Detect which cell encompasses the target text, then output its (x, y) center coordinate. 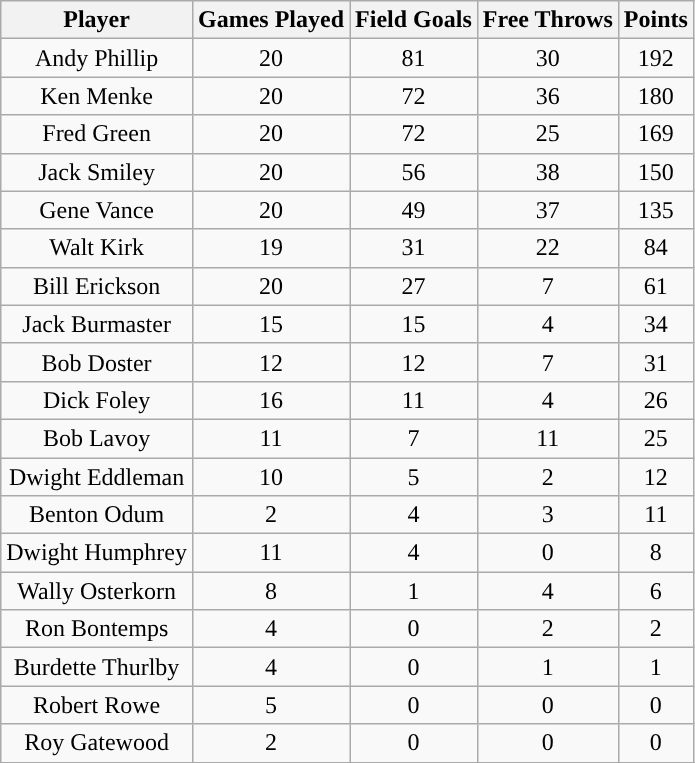
150 (656, 172)
19 (270, 248)
Bob Doster (97, 362)
Burdette Thurlby (97, 667)
22 (548, 248)
Player (97, 20)
81 (414, 58)
Dick Foley (97, 400)
Ken Menke (97, 96)
Jack Smiley (97, 172)
84 (656, 248)
3 (548, 515)
Roy Gatewood (97, 743)
10 (270, 477)
30 (548, 58)
180 (656, 96)
Gene Vance (97, 210)
Robert Rowe (97, 705)
6 (656, 591)
38 (548, 172)
Games Played (270, 20)
Andy Phillip (97, 58)
Bill Erickson (97, 286)
Dwight Humphrey (97, 553)
Field Goals (414, 20)
Wally Osterkorn (97, 591)
Walt Kirk (97, 248)
26 (656, 400)
27 (414, 286)
16 (270, 400)
Bob Lavoy (97, 438)
36 (548, 96)
Free Throws (548, 20)
Dwight Eddleman (97, 477)
Points (656, 20)
61 (656, 286)
Fred Green (97, 134)
37 (548, 210)
Jack Burmaster (97, 324)
Benton Odum (97, 515)
Ron Bontemps (97, 629)
192 (656, 58)
49 (414, 210)
56 (414, 172)
169 (656, 134)
135 (656, 210)
34 (656, 324)
